Detect which cell encompasses the target text, then output its [X, Y] center coordinate. 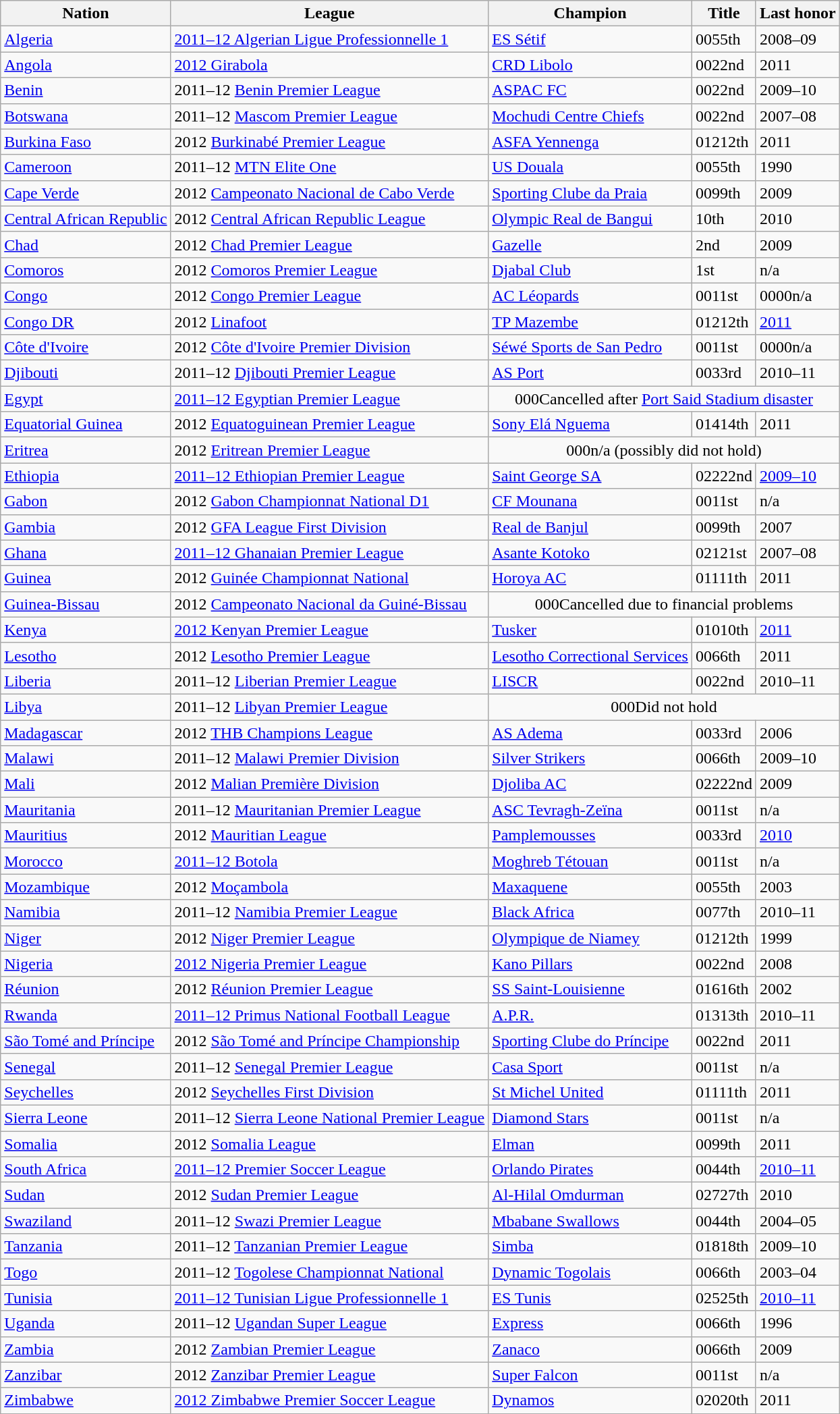
2012 Réunion Premier League [329, 989]
South Africa [86, 1170]
2011–12 Namibia Premier League [329, 913]
São Tomé and Príncipe [86, 1041]
CRD Libolo [590, 65]
Mochudi Centre Chiefs [590, 116]
Pamplemousses [590, 836]
Réunion [86, 989]
ASPAC FC [590, 90]
LISCR [590, 681]
Chad [86, 244]
2011–12 Botola [329, 861]
2012 Central African Republic League [329, 219]
2011–12 Premier Soccer League [329, 1170]
0077th [723, 913]
2007 [797, 527]
02121st [723, 553]
Djibouti [86, 373]
2012 Malian Première Division [329, 784]
2012 Lesotho Premier League [329, 655]
1996 [797, 1324]
2012 Niger Premier League [329, 938]
Simba [590, 1247]
Mozambique [86, 887]
Diamond Stars [590, 1118]
Dynamos [590, 1401]
Benin [86, 90]
Uganda [86, 1324]
2012 Girabola [329, 65]
League [329, 13]
Gambia [86, 527]
2012 Zimbabwe Premier Soccer League [329, 1401]
TP Mazembe [590, 322]
2012 Moçambola [329, 887]
2011–12 Sierra Leone National Premier League [329, 1118]
Sporting Clube da Praia [590, 193]
AS Port [590, 373]
Liberia [86, 681]
Egypt [86, 399]
2012 Chad Premier League [329, 244]
ASC Tevragh-Zeïna [590, 810]
St Michel United [590, 1092]
Madagascar [86, 732]
Dynamic Togolais [590, 1272]
02525th [723, 1298]
Malawi [86, 759]
CF Mounana [590, 501]
2012 São Tomé and Príncipe Championship [329, 1041]
Mbabane Swallows [590, 1221]
Comoros [86, 270]
Olympic Real de Bangui [590, 219]
Moghreb Tétouan [590, 861]
Ethiopia [86, 476]
AC Léopards [590, 296]
Guinea [86, 578]
2012 Gabon Championnat National D1 [329, 501]
Rwanda [86, 1015]
Seychelles [86, 1092]
Super Falcon [590, 1375]
2011–12 Ghanaian Premier League [329, 553]
ES Tunis [590, 1298]
2003 [797, 887]
Casa Sport [590, 1066]
000n/a (possibly did not hold) [664, 450]
Libya [86, 707]
2011–12 Tanzanian Premier League [329, 1247]
A.P.R. [590, 1015]
2012 Sudan Premier League [329, 1195]
Nigeria [86, 964]
Zanzibar [86, 1375]
1999 [797, 938]
2008 [797, 964]
Gazelle [590, 244]
Zambia [86, 1349]
Zimbabwe [86, 1401]
Côte d'Ivoire [86, 348]
2011–12 Libyan Premier League [329, 707]
2008–09 [797, 39]
01313th [723, 1015]
Central African Republic [86, 219]
Mauritania [86, 810]
2012 Campeonato Nacional da Guiné-Bissau [329, 604]
Séwé Sports de San Pedro [590, 348]
2012 Côte d'Ivoire Premier Division [329, 348]
2012 Nigeria Premier League [329, 964]
2011–12 Ethiopian Premier League [329, 476]
2011–12 Mauritanian Premier League [329, 810]
2011–12 MTN Elite One [329, 167]
Asante Kotoko [590, 553]
Title [723, 13]
Ghana [86, 553]
Algeria [86, 39]
2012 Comoros Premier League [329, 270]
Lesotho [86, 655]
2012 Eritrean Premier League [329, 450]
2012 Equatoguinean Premier League [329, 425]
2012 GFA League First Division [329, 527]
US Douala [590, 167]
Saint George SA [590, 476]
Tunisia [86, 1298]
Djabal Club [590, 270]
2003–04 [797, 1272]
Congo DR [86, 322]
Guinea-Bissau [86, 604]
Morocco [86, 861]
2012 THB Champions League [329, 732]
000Cancelled due to financial problems [664, 604]
Horoya AC [590, 578]
Champion [590, 13]
2012 Congo Premier League [329, 296]
Equatorial Guinea [86, 425]
01818th [723, 1247]
2011–12 Algerian Ligue Professionnelle 1 [329, 39]
02727th [723, 1195]
01414th [723, 425]
Mauritius [86, 836]
Kenya [86, 630]
AS Adema [590, 732]
Togo [86, 1272]
Senegal [86, 1066]
Angola [86, 65]
2012 Linafoot [329, 322]
Orlando Pirates [590, 1170]
Swaziland [86, 1221]
2012 Mauritian League [329, 836]
2012 Burkinabé Premier League [329, 142]
2012 Campeonato Nacional de Cabo Verde [329, 193]
000Did not hold [664, 707]
Tanzania [86, 1247]
Gabon [86, 501]
Olympique de Niamey [590, 938]
2011–12 Tunisian Ligue Professionnelle 1 [329, 1298]
10th [723, 219]
01010th [723, 630]
2012 Guinée Championnat National [329, 578]
Silver Strikers [590, 759]
Botswana [86, 116]
Somalia [86, 1144]
Namibia [86, 913]
SS Saint-Louisienne [590, 989]
2011–12 Swazi Premier League [329, 1221]
Last honor [797, 13]
2006 [797, 732]
Mali [86, 784]
Congo [86, 296]
Sudan [86, 1195]
2nd [723, 244]
Sony Elá Nguema [590, 425]
Kano Pillars [590, 964]
1st [723, 270]
Al-Hilal Omdurman [590, 1195]
Cameroon [86, 167]
000Cancelled after Port Said Stadium disaster [664, 399]
2011–12 Malawi Premier Division [329, 759]
Nation [86, 13]
Maxaquene [590, 887]
Djoliba AC [590, 784]
2011–12 Benin Premier League [329, 90]
2011–12 Egyptian Premier League [329, 399]
2002 [797, 989]
2011–12 Primus National Football League [329, 1015]
Burkina Faso [86, 142]
Express [590, 1324]
Niger [86, 938]
2011–12 Ugandan Super League [329, 1324]
ES Sétif [590, 39]
Sporting Clube do Príncipe [590, 1041]
Sierra Leone [86, 1118]
Eritrea [86, 450]
2011–12 Senegal Premier League [329, 1066]
2011–12 Liberian Premier League [329, 681]
2004–05 [797, 1221]
2012 Zambian Premier League [329, 1349]
02020th [723, 1401]
Cape Verde [86, 193]
2012 Seychelles First Division [329, 1092]
1990 [797, 167]
2011–12 Togolese Championnat National [329, 1272]
2011–12 Mascom Premier League [329, 116]
2011–12 Djibouti Premier League [329, 373]
Black Africa [590, 913]
Zanaco [590, 1349]
Lesotho Correctional Services [590, 655]
Tusker [590, 630]
Real de Banjul [590, 527]
2012 Zanzibar Premier League [329, 1375]
ASFA Yennenga [590, 142]
Elman [590, 1144]
01616th [723, 989]
2012 Somalia League [329, 1144]
2012 Kenyan Premier League [329, 630]
